Scan for the cell matching the given text and deliver its [X, Y] coordinate at center. 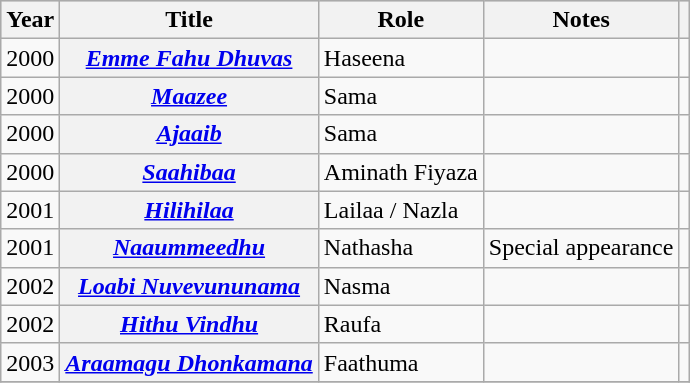
Nathasha [400, 248]
Role [400, 20]
Loabi Nuvevununama [189, 286]
Naaummeedhu [189, 248]
Hilihilaa [189, 210]
Special appearance [581, 248]
Nasma [400, 286]
Hithu Vindhu [189, 324]
Year [30, 20]
Aminath Fiyaza [400, 172]
Notes [581, 20]
Faathuma [400, 362]
Lailaa / Nazla [400, 210]
Emme Fahu Dhuvas [189, 58]
2003 [30, 362]
Haseena [400, 58]
Araamagu Dhonkamana [189, 362]
Title [189, 20]
Raufa [400, 324]
Maazee [189, 96]
Ajaaib [189, 134]
Saahibaa [189, 172]
